Search for the cell housing the specified text and yield its (x, y) center coordinate. 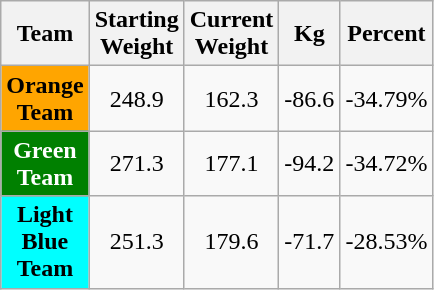
Kg (310, 34)
CurrentWeight (232, 34)
Team (45, 34)
Percent (386, 34)
Light Blue Team (45, 242)
-28.53% (386, 242)
271.3 (136, 164)
251.3 (136, 242)
-34.72% (386, 164)
Orange Team (45, 98)
179.6 (232, 242)
Starting Weight (136, 34)
162.3 (232, 98)
-94.2 (310, 164)
-71.7 (310, 242)
Green Team (45, 164)
248.9 (136, 98)
-34.79% (386, 98)
177.1 (232, 164)
-86.6 (310, 98)
